Determine the [x, y] coordinate at the center of the cell enclosing the given text.  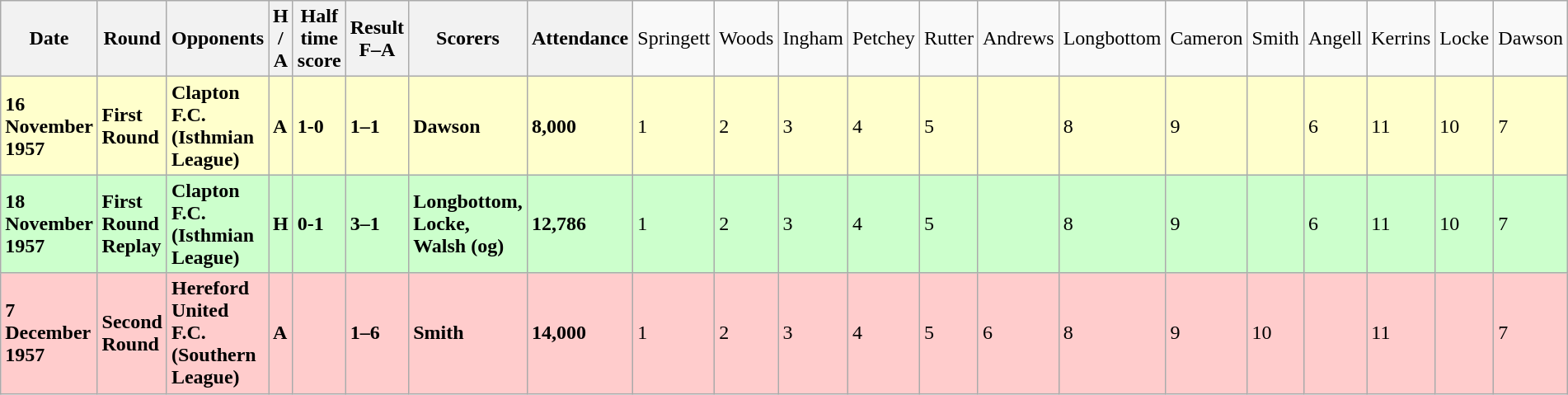
H [281, 224]
First Round Replay [132, 224]
14,000 [580, 333]
Longbottom, Locke, Walsh (og) [468, 224]
Kerrins [1401, 39]
Opponents [218, 39]
Half time score [319, 39]
7 December 1957 [49, 333]
Hereford United F.C.(Southern League) [218, 333]
3–1 [377, 224]
1-0 [319, 125]
Date [49, 39]
1–1 [377, 125]
12,786 [580, 224]
Locke [1464, 39]
Petchey [884, 39]
0-1 [319, 224]
Longbottom [1112, 39]
Round [132, 39]
H / A [281, 39]
Rutter [948, 39]
Cameron [1207, 39]
ResultF–A [377, 39]
1–6 [377, 333]
Attendance [580, 39]
Springett [674, 39]
Andrews [1018, 39]
Ingham [813, 39]
16 November 1957 [49, 125]
Angell [1335, 39]
Second Round [132, 333]
18 November 1957 [49, 224]
8,000 [580, 125]
Woods [747, 39]
First Round [132, 125]
Scorers [468, 39]
